Scan for the cell matching the given text and deliver its (x, y) coordinate at center. 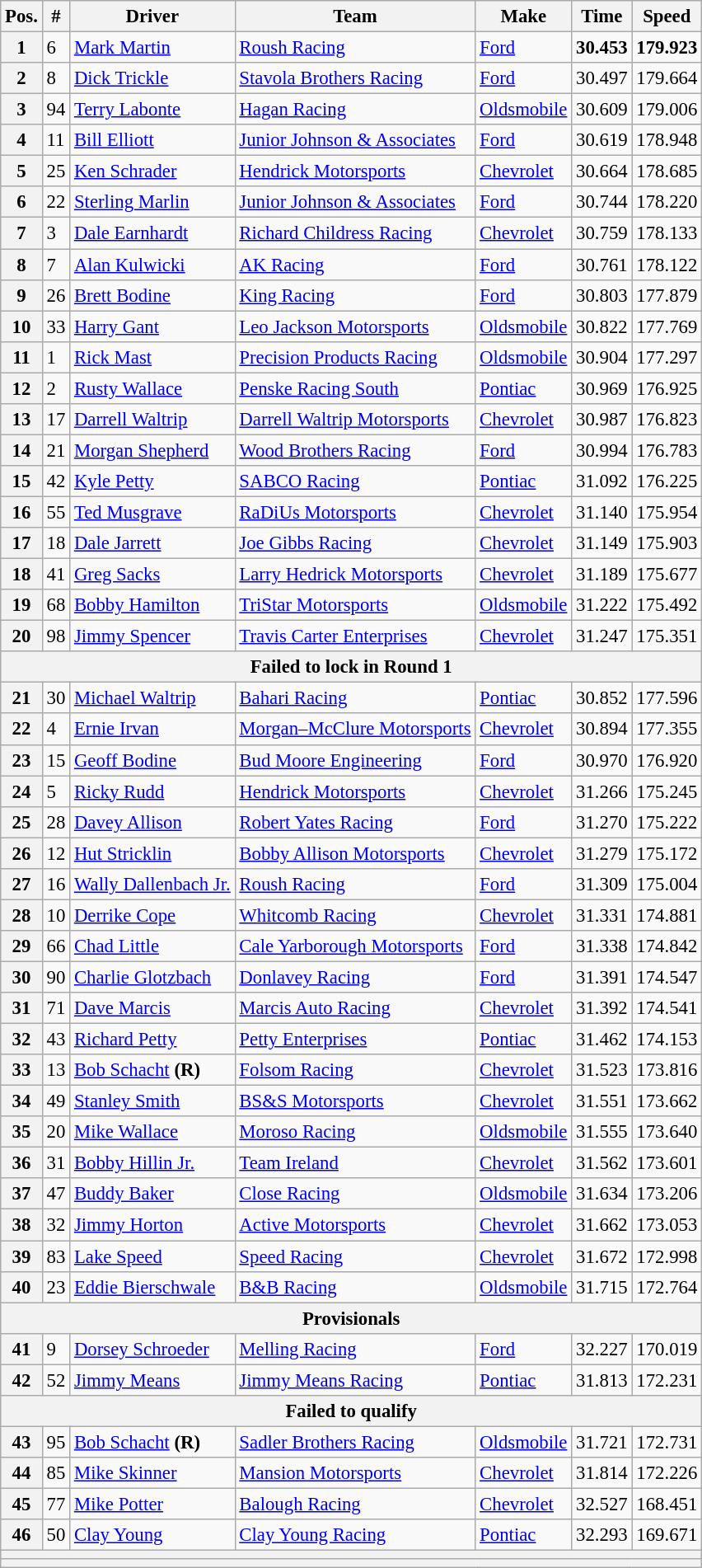
Speed Racing (355, 1256)
31.562 (601, 1163)
31.149 (601, 543)
176.823 (667, 420)
Dale Jarrett (152, 543)
31.662 (601, 1225)
Michael Waltrip (152, 698)
Pos. (21, 16)
30.497 (601, 78)
19 (21, 605)
Bobby Allison Motorsports (355, 853)
Speed (667, 16)
Ken Schrader (152, 171)
Mike Wallace (152, 1132)
30.970 (601, 760)
Driver (152, 16)
Robert Yates Racing (355, 822)
Folsom Racing (355, 1070)
27 (21, 885)
Bud Moore Engineering (355, 760)
174.842 (667, 946)
31.140 (601, 512)
King Racing (355, 295)
31.247 (601, 636)
55 (56, 512)
30.759 (601, 233)
Marcis Auto Racing (355, 1008)
Morgan Shepherd (152, 450)
178.948 (667, 140)
RaDiUs Motorsports (355, 512)
SABCO Racing (355, 481)
172.764 (667, 1287)
172.731 (667, 1442)
Bill Elliott (152, 140)
39 (21, 1256)
30.744 (601, 202)
68 (56, 605)
Dave Marcis (152, 1008)
14 (21, 450)
173.206 (667, 1195)
179.006 (667, 110)
Alan Kulwicki (152, 265)
30.609 (601, 110)
30.822 (601, 326)
178.685 (667, 171)
44 (21, 1473)
52 (56, 1380)
Morgan–McClure Motorsports (355, 730)
Clay Young Racing (355, 1535)
Greg Sacks (152, 575)
Stavola Brothers Racing (355, 78)
174.547 (667, 977)
168.451 (667, 1504)
178.122 (667, 265)
71 (56, 1008)
B&B Racing (355, 1287)
Derrike Cope (152, 915)
30.803 (601, 295)
Wally Dallenbach Jr. (152, 885)
38 (21, 1225)
31.338 (601, 946)
Provisionals (351, 1318)
Active Motorsports (355, 1225)
173.601 (667, 1163)
175.004 (667, 885)
Rusty Wallace (152, 388)
Mike Skinner (152, 1473)
Failed to lock in Round 1 (351, 667)
173.816 (667, 1070)
Bobby Hamilton (152, 605)
90 (56, 977)
29 (21, 946)
Dick Trickle (152, 78)
# (56, 16)
177.297 (667, 357)
30.761 (601, 265)
45 (21, 1504)
175.172 (667, 853)
BS&S Motorsports (355, 1101)
Jimmy Means (152, 1380)
Eddie Bierschwale (152, 1287)
Terry Labonte (152, 110)
Dorsey Schroeder (152, 1349)
Failed to qualify (351, 1411)
31.092 (601, 481)
47 (56, 1195)
Close Racing (355, 1195)
Precision Products Racing (355, 357)
Jimmy Means Racing (355, 1380)
98 (56, 636)
Davey Allison (152, 822)
Jimmy Spencer (152, 636)
Darrell Waltrip Motorsports (355, 420)
31.462 (601, 1040)
175.351 (667, 636)
Time (601, 16)
37 (21, 1195)
179.664 (667, 78)
31.331 (601, 915)
30.894 (601, 730)
177.769 (667, 326)
66 (56, 946)
30.453 (601, 48)
Dale Earnhardt (152, 233)
31.634 (601, 1195)
175.245 (667, 791)
Travis Carter Enterprises (355, 636)
176.920 (667, 760)
Team (355, 16)
173.640 (667, 1132)
46 (21, 1535)
176.783 (667, 450)
30.994 (601, 450)
Bobby Hillin Jr. (152, 1163)
Sadler Brothers Racing (355, 1442)
31.392 (601, 1008)
31.266 (601, 791)
TriStar Motorsports (355, 605)
Buddy Baker (152, 1195)
24 (21, 791)
177.596 (667, 698)
Charlie Glotzbach (152, 977)
Whitcomb Racing (355, 915)
Stanley Smith (152, 1101)
40 (21, 1287)
95 (56, 1442)
31.551 (601, 1101)
Hut Stricklin (152, 853)
169.671 (667, 1535)
32.227 (601, 1349)
36 (21, 1163)
175.492 (667, 605)
174.541 (667, 1008)
31.814 (601, 1473)
Kyle Petty (152, 481)
30.664 (601, 171)
30.852 (601, 698)
31.721 (601, 1442)
49 (56, 1101)
Wood Brothers Racing (355, 450)
Mansion Motorsports (355, 1473)
176.225 (667, 481)
175.903 (667, 543)
175.677 (667, 575)
176.925 (667, 388)
172.231 (667, 1380)
Harry Gant (152, 326)
35 (21, 1132)
172.998 (667, 1256)
AK Racing (355, 265)
31.222 (601, 605)
Cale Yarborough Motorsports (355, 946)
31.523 (601, 1070)
175.222 (667, 822)
174.153 (667, 1040)
Larry Hedrick Motorsports (355, 575)
Leo Jackson Motorsports (355, 326)
Sterling Marlin (152, 202)
Lake Speed (152, 1256)
173.662 (667, 1101)
Brett Bodine (152, 295)
31.672 (601, 1256)
Team Ireland (355, 1163)
31.270 (601, 822)
30.619 (601, 140)
Ernie Irvan (152, 730)
Mark Martin (152, 48)
31.309 (601, 885)
Donlavey Racing (355, 977)
Joe Gibbs Racing (355, 543)
Penske Racing South (355, 388)
83 (56, 1256)
32.293 (601, 1535)
175.954 (667, 512)
Richard Childress Racing (355, 233)
177.355 (667, 730)
Mike Potter (152, 1504)
Darrell Waltrip (152, 420)
179.923 (667, 48)
31.555 (601, 1132)
34 (21, 1101)
Bahari Racing (355, 698)
94 (56, 110)
174.881 (667, 915)
178.133 (667, 233)
30.987 (601, 420)
Ted Musgrave (152, 512)
Moroso Racing (355, 1132)
32.527 (601, 1504)
50 (56, 1535)
Balough Racing (355, 1504)
31.189 (601, 575)
Make (524, 16)
31.391 (601, 977)
Clay Young (152, 1535)
Melling Racing (355, 1349)
31.813 (601, 1380)
30.969 (601, 388)
Chad Little (152, 946)
77 (56, 1504)
Jimmy Horton (152, 1225)
177.879 (667, 295)
Petty Enterprises (355, 1040)
Geoff Bodine (152, 760)
173.053 (667, 1225)
Richard Petty (152, 1040)
85 (56, 1473)
172.226 (667, 1473)
31.279 (601, 853)
Rick Mast (152, 357)
Ricky Rudd (152, 791)
30.904 (601, 357)
Hagan Racing (355, 110)
170.019 (667, 1349)
31.715 (601, 1287)
178.220 (667, 202)
